Return [x, y] of the center of cell containing provided text 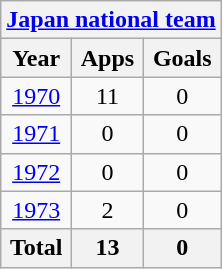
2 [108, 210]
Apps [108, 58]
Year [36, 58]
11 [108, 96]
1970 [36, 96]
1971 [36, 134]
Goals [182, 58]
Japan national team [111, 20]
Total [36, 248]
1972 [36, 172]
1973 [36, 210]
13 [108, 248]
